Find where the given text appears and provide that cell's center as [x, y] coordinate. 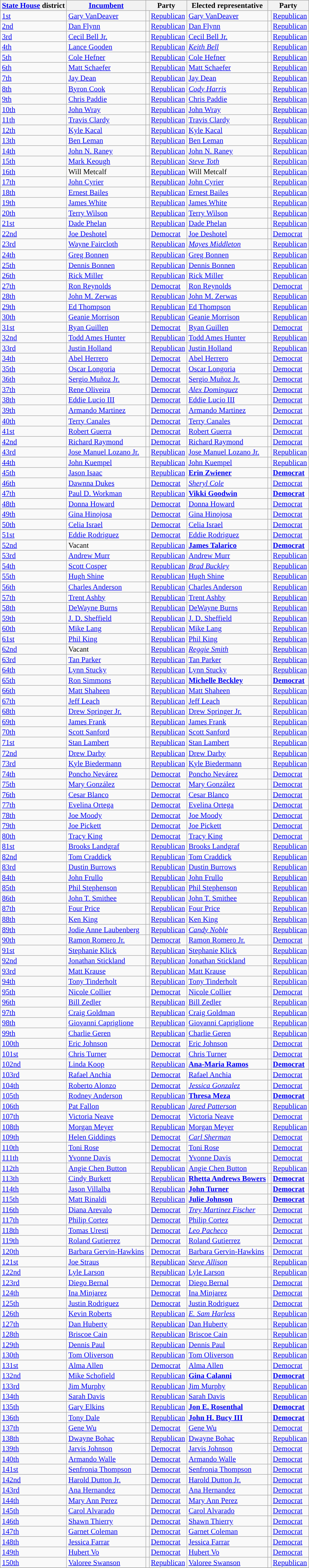
44th [34, 462]
Keith Bell [227, 47]
46th [34, 483]
129th [34, 1345]
Jason Isaac [106, 473]
60th [34, 629]
5th [34, 58]
Carl Sherman [227, 1137]
10th [34, 109]
112th [34, 1168]
138th [34, 1438]
95th [34, 992]
Roberto Alonzo [106, 1085]
27th [34, 286]
8th [34, 89]
13th [34, 141]
Thresa Meza [227, 1095]
32nd [34, 338]
113th [34, 1179]
40th [34, 421]
88th [34, 919]
Dawnna Dukes [106, 483]
118th [34, 1231]
21st [34, 223]
42nd [34, 442]
106th [34, 1106]
122nd [34, 1272]
136th [34, 1418]
John Turner [227, 1189]
Kevin Roberts [106, 1314]
Candy Noble [227, 930]
71st [34, 743]
34th [34, 358]
139th [34, 1448]
91st [34, 950]
1st [34, 16]
Lance Gooden [106, 47]
29th [34, 307]
94th [34, 981]
Jessica Gonzalez [227, 1085]
120th [34, 1251]
125th [34, 1303]
134th [34, 1396]
131st [34, 1366]
Julie Johnson [227, 1199]
Leo Pacheco [227, 1231]
26th [34, 275]
126th [34, 1314]
109th [34, 1137]
133rd [34, 1386]
17th [34, 182]
81st [34, 846]
6th [34, 68]
114th [34, 1189]
18th [34, 193]
54th [34, 566]
Brad Buckley [227, 566]
69th [34, 722]
84th [34, 878]
55th [34, 577]
144th [34, 1500]
23rd [34, 244]
67th [34, 701]
36th [34, 379]
132nd [34, 1376]
14th [34, 151]
Alex Dominguez [227, 390]
Wayne Faircloth [106, 244]
148th [34, 1542]
Jon E. Rosenthal [227, 1407]
65th [34, 680]
145th [34, 1511]
119th [34, 1241]
24th [34, 255]
115th [34, 1199]
77th [34, 805]
31st [34, 327]
16th [34, 172]
Rodney Anderson [106, 1095]
90th [34, 940]
9th [34, 99]
Trey Martinez Fischer [227, 1210]
53rd [34, 556]
19th [34, 203]
Jared Patterson [227, 1106]
Helen Giddings [106, 1137]
116th [34, 1210]
James Talarico [227, 545]
74th [34, 774]
137th [34, 1428]
Linda Koop [106, 1065]
149th [34, 1552]
37th [34, 390]
128th [34, 1334]
57th [34, 597]
62nd [34, 649]
Scott Cosper [106, 566]
105th [34, 1095]
68th [34, 711]
Gina Calanni [227, 1376]
146th [34, 1521]
John H. Bucy III [227, 1418]
123rd [34, 1282]
15th [34, 161]
28th [34, 296]
89th [34, 930]
E. Sam Harless [227, 1314]
11th [34, 120]
147th [34, 1532]
Erin Zwiener [227, 473]
Steve Toth [227, 161]
104th [34, 1085]
30th [34, 317]
Steve Allison [227, 1262]
140th [34, 1459]
43rd [34, 452]
82nd [34, 857]
Sheryl Cole [227, 483]
Michelle Beckley [227, 680]
25th [34, 265]
111th [34, 1158]
141st [34, 1469]
20th [34, 213]
50th [34, 525]
86th [34, 898]
Mark Keough [106, 161]
Mayes Middleton [227, 244]
State House district [34, 6]
Cindy Burkett [106, 1179]
76th [34, 795]
Jodie Anne Laubenberg [106, 930]
73rd [34, 763]
22nd [34, 234]
12th [34, 130]
83rd [34, 867]
Ron Simmons [106, 680]
Mike Schofield [106, 1376]
Tomas Uresti [106, 1231]
47th [34, 494]
75th [34, 784]
Diana Arevalo [106, 1210]
39th [34, 410]
66th [34, 691]
93rd [34, 971]
108th [34, 1127]
121st [34, 1262]
Ana-Maria Ramos [227, 1065]
38th [34, 400]
Incumbent [106, 6]
4th [34, 47]
70th [34, 732]
33rd [34, 348]
52nd [34, 545]
96th [34, 1002]
56th [34, 587]
Joe Straus [106, 1262]
143rd [34, 1490]
Tony Dale [106, 1418]
101st [34, 1054]
87th [34, 909]
41st [34, 431]
Vikki Goodwin [227, 494]
59th [34, 618]
49th [34, 514]
51st [34, 535]
98th [34, 1023]
117th [34, 1220]
Pat Fallon [106, 1106]
150th [34, 1563]
Byron Cook [106, 89]
102nd [34, 1065]
45th [34, 473]
103rd [34, 1075]
124th [34, 1293]
Reggie Smith [227, 649]
3rd [34, 37]
85th [34, 888]
35th [34, 369]
63rd [34, 659]
48th [34, 504]
Paul D. Workman [106, 494]
78th [34, 815]
130th [34, 1355]
7th [34, 78]
135th [34, 1407]
97th [34, 1013]
110th [34, 1147]
Matt Rinaldi [106, 1199]
Cody Harris [227, 89]
80th [34, 836]
107th [34, 1116]
92nd [34, 961]
Elected representative [227, 6]
Rene Oliveira [106, 390]
72nd [34, 753]
99th [34, 1033]
58th [34, 608]
127th [34, 1324]
100th [34, 1044]
Gary Elkins [106, 1407]
64th [34, 670]
Jason Villalba [106, 1189]
2nd [34, 26]
79th [34, 826]
61st [34, 639]
142nd [34, 1480]
Rhetta Andrews Bowers [227, 1179]
